Return [X, Y] of the center of cell containing provided text 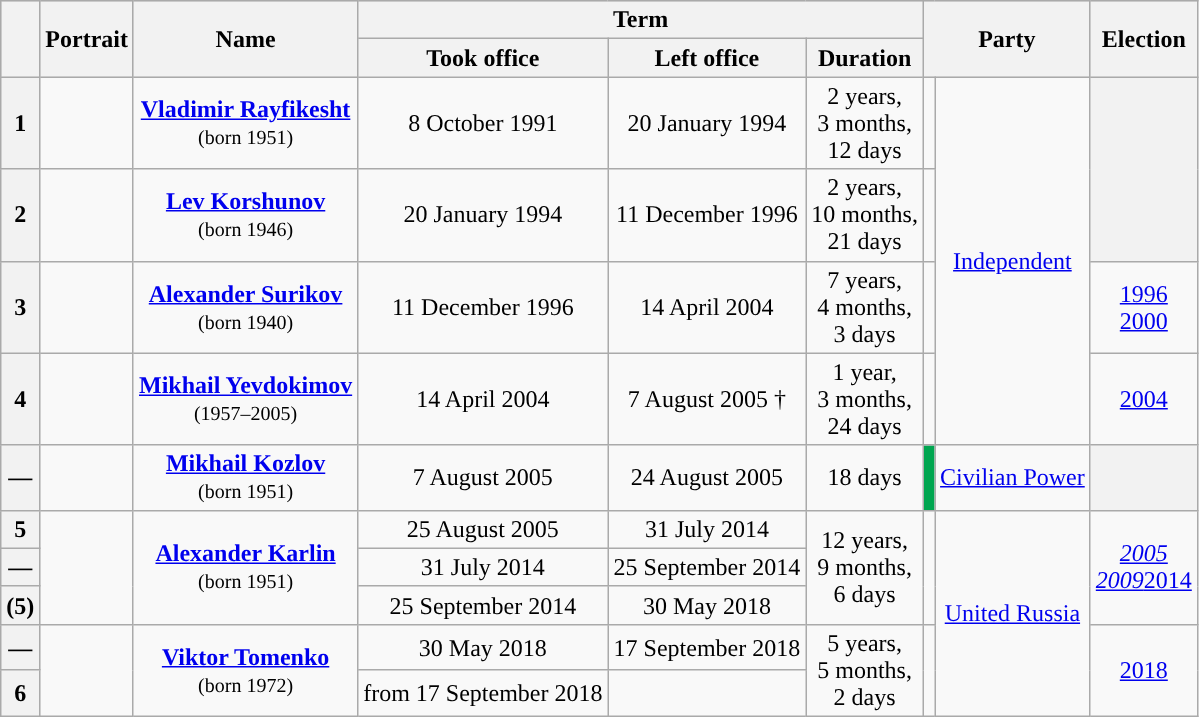
7 August 2005 † [707, 399]
25 August 2005 [483, 529]
Took office [483, 58]
Civilian Power [1013, 478]
Independent [1013, 261]
Alexander Karlin(born 1951) [245, 567]
Mikhail Yevdokimov(1957–2005) [245, 399]
Lev Korshunov(born 1946) [245, 215]
5 years,5 months,2 days [865, 670]
7 August 2005 [483, 478]
17 September 2018 [707, 647]
19962000 [1144, 307]
2004 [1144, 399]
200520092014 [1144, 567]
Duration [865, 58]
3 [20, 307]
United Russia [1013, 613]
4 [20, 399]
6 [20, 693]
24 August 2005 [707, 478]
2 years,10 months,21 days [865, 215]
Alexander Surikov(born 1940) [245, 307]
Viktor Tomenko(born 1972) [245, 670]
2 years,3 months,12 days [865, 123]
2018 [1144, 670]
Term [641, 20]
8 October 1991 [483, 123]
Mikhail Kozlov(born 1951) [245, 478]
Portrait [87, 39]
Vladimir Rayfikesht(born 1951) [245, 123]
Left office [707, 58]
1 [20, 123]
from 17 September 2018 [483, 693]
Election [1144, 39]
18 days [865, 478]
Party [1006, 39]
2 [20, 215]
1 year,3 months,24 days [865, 399]
Name [245, 39]
7 years,4 months,3 days [865, 307]
(5) [20, 605]
5 [20, 529]
12 years,9 months,6 days [865, 567]
